From the cell containing the given text, extract its center point as (X, Y) coordinate. 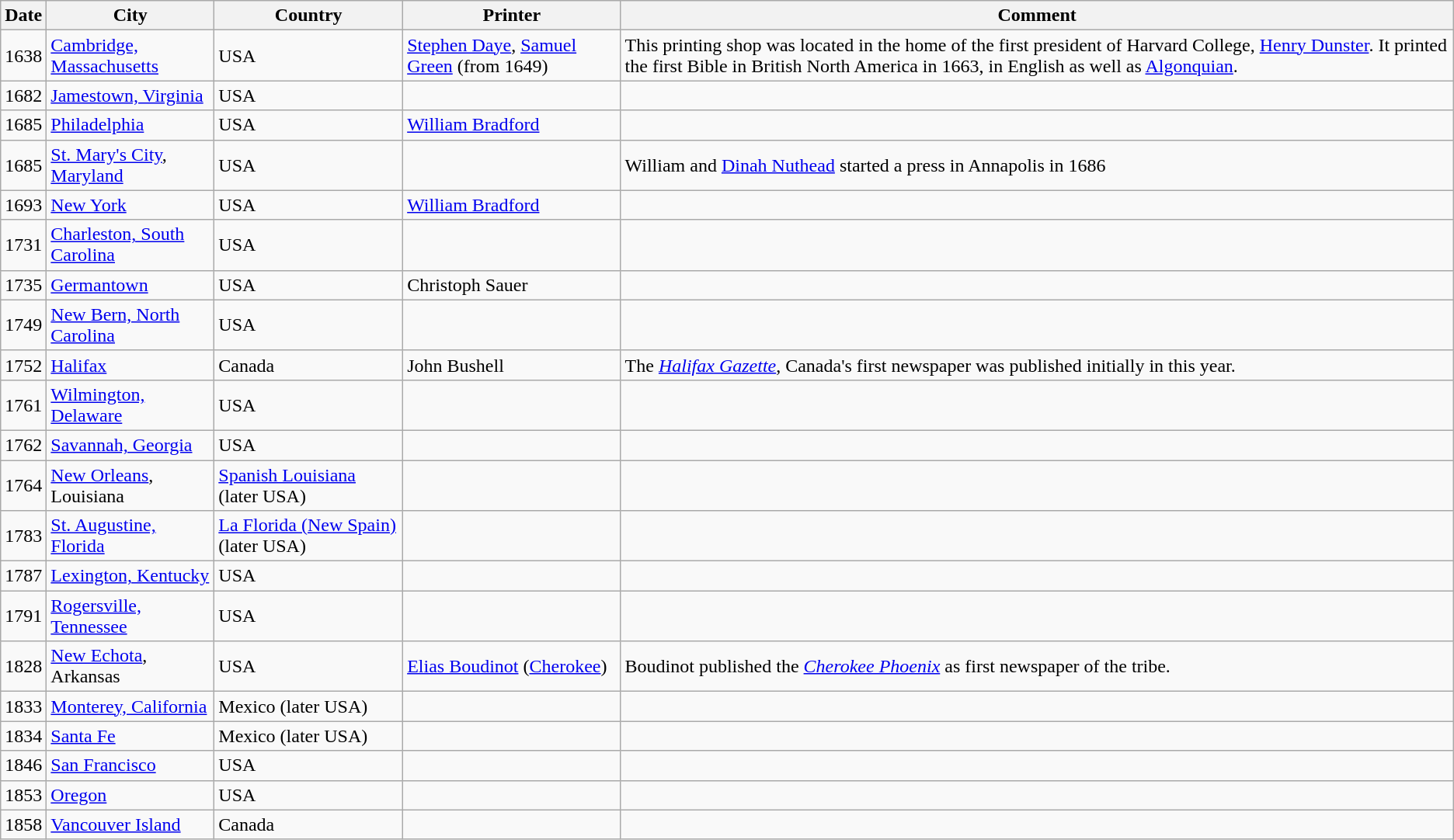
Spanish Louisiana (later USA) (309, 484)
Oregon (130, 795)
Monterey, California (130, 706)
Christoph Sauer (512, 285)
1834 (23, 736)
Vancouver Island (130, 824)
1761 (23, 405)
1693 (23, 205)
Stephen Daye, Samuel Green (from 1649) (512, 56)
John Bushell (512, 365)
Halifax (130, 365)
Cambridge, Massachusetts (130, 56)
Wilmington, Delaware (130, 405)
St. Augustine, Florida (130, 536)
Santa Fe (130, 736)
Country (309, 16)
1783 (23, 536)
Printer (512, 16)
1858 (23, 824)
Philadelphia (130, 125)
William and Dinah Nuthead started a press in Annapolis in 1686 (1037, 165)
1752 (23, 365)
Comment (1037, 16)
1749 (23, 325)
1787 (23, 576)
New Echota, Arkansas (130, 666)
1846 (23, 765)
1735 (23, 285)
La Florida (New Spain) (later USA) (309, 536)
Lexington, Kentucky (130, 576)
1764 (23, 484)
1638 (23, 56)
New York (130, 205)
Germantown (130, 285)
Charleston, South Carolina (130, 245)
Boudinot published the Cherokee Phoenix as first newspaper of the tribe. (1037, 666)
1682 (23, 95)
St. Mary's City, Maryland (130, 165)
1731 (23, 245)
Savannah, Georgia (130, 445)
New Orleans, Louisiana (130, 484)
New Bern, North Carolina (130, 325)
Jamestown, Virginia (130, 95)
Date (23, 16)
San Francisco (130, 765)
1791 (23, 616)
City (130, 16)
Rogersville, Tennessee (130, 616)
1833 (23, 706)
1853 (23, 795)
The Halifax Gazette, Canada's first newspaper was published initially in this year. (1037, 365)
1762 (23, 445)
1828 (23, 666)
Elias Boudinot (Cherokee) (512, 666)
